For the text-containing cell, return its midpoint in (X, Y) coordinate format. 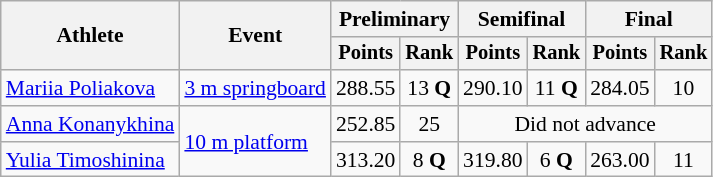
Event (255, 36)
Preliminary (394, 19)
Mariia Poliakova (90, 88)
252.85 (366, 124)
10 (684, 88)
11 Q (557, 88)
Semifinal (522, 19)
13 Q (429, 88)
10 m platform (255, 142)
Did not advance (585, 124)
25 (429, 124)
3 m springboard (255, 88)
Final (648, 19)
288.55 (366, 88)
284.05 (620, 88)
Anna Konanykhina (90, 124)
Athlete (90, 36)
290.10 (492, 88)
